Locate the cell with the specified text and output its (X, Y) center coordinate. 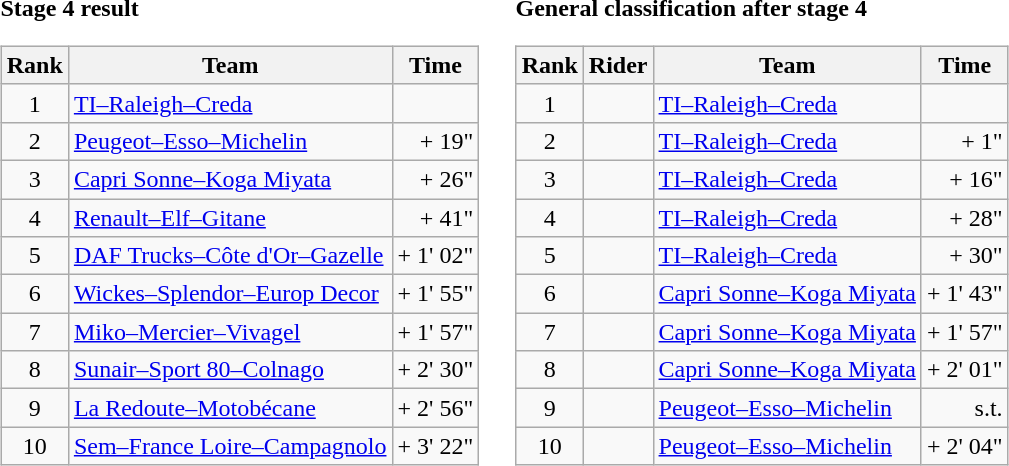
+ 28" (964, 217)
+ 1' 02" (436, 256)
s.t. (964, 408)
+ 19" (436, 141)
Miko–Mercier–Vivagel (230, 332)
Wickes–Splendor–Europ Decor (230, 294)
Sem–France Loire–Campagnolo (230, 446)
+ 2' 04" (964, 446)
+ 2' 01" (964, 370)
Sunair–Sport 80–Colnago (230, 370)
DAF Trucks–Côte d'Or–Gazelle (230, 256)
+ 1' 43" (964, 294)
+ 1" (964, 141)
+ 26" (436, 179)
+ 1' 55" (436, 294)
La Redoute–Motobécane (230, 408)
+ 3' 22" (436, 446)
Renault–Elf–Gitane (230, 217)
+ 2' 56" (436, 408)
+ 41" (436, 217)
+ 2' 30" (436, 370)
+ 30" (964, 256)
Rider (618, 65)
+ 16" (964, 179)
